From the cell containing the given text, extract its center point as (X, Y) coordinate. 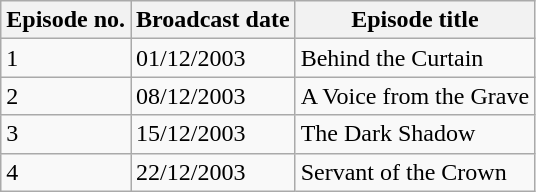
22/12/2003 (214, 172)
4 (66, 172)
Episode no. (66, 20)
Broadcast date (214, 20)
The Dark Shadow (414, 134)
15/12/2003 (214, 134)
Episode title (414, 20)
3 (66, 134)
Servant of the Crown (414, 172)
1 (66, 58)
01/12/2003 (214, 58)
2 (66, 96)
08/12/2003 (214, 96)
A Voice from the Grave (414, 96)
Behind the Curtain (414, 58)
